Detect which cell encompasses the target text, then output its (x, y) center coordinate. 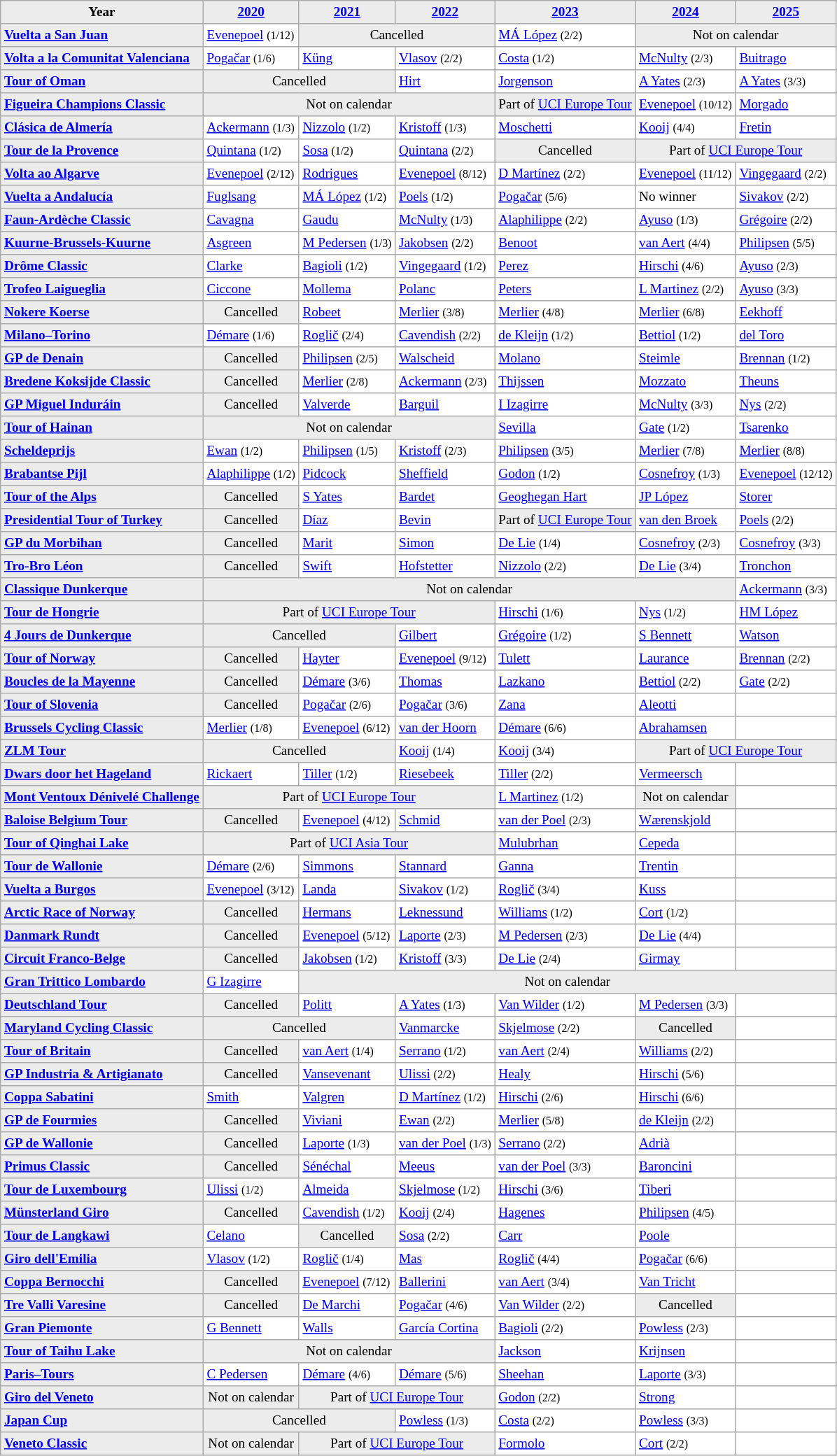
Hermans (347, 912)
Pogačar (6/6) (686, 1259)
Tour of Britain (102, 1051)
Godon (1/2) (565, 474)
Sénéchal (347, 1167)
Van Tricht (686, 1282)
de Kleijn (2/2) (686, 1121)
Vuelta a San Juan (102, 35)
De Lie (1/4) (565, 543)
Tour of Taihu Lake (102, 1352)
Evenepoel (6/12) (347, 728)
Powless (2/3) (686, 1328)
Year (102, 13)
Presidential Tour of Turkey (102, 521)
Gate (2/2) (785, 681)
S Yates (347, 497)
Poels (2/2) (785, 521)
Merlier (7/8) (686, 451)
Costa (1/2) (565, 59)
Williams (2/2) (686, 1051)
Ayuso (1/3) (686, 220)
Bettiol (2/2) (686, 681)
Démare (2/6) (251, 866)
Philipsen (4/5) (686, 1213)
Roglič (1/4) (347, 1259)
Philipsen (3/5) (565, 451)
Vingegaard (2/2) (785, 174)
Tronchon (785, 567)
Philipsen (1/5) (347, 451)
Gaudu (347, 220)
Tiberi (686, 1189)
MÁ López (1/2) (347, 197)
Grégoire (2/2) (785, 220)
Sosa (2/2) (445, 1236)
Pidcock (347, 474)
Boucles de la Mayenne (102, 681)
Kooij (1/4) (445, 751)
Bagioli (2/2) (565, 1328)
Polanc (445, 290)
Morgado (785, 105)
Hirschi (3/6) (565, 1189)
Tour de Langkawi (102, 1236)
Celano (251, 1236)
Tour of Norway (102, 659)
Laporte (2/3) (445, 936)
Quintana (1/2) (251, 151)
Lazkano (565, 681)
van der Hoorn (445, 728)
Formolo (565, 1444)
Scheldeprijs (102, 451)
Merlier (8/8) (785, 451)
De Lie (4/4) (686, 936)
Sosa (1/2) (347, 151)
Van Wilder (1/2) (565, 1005)
Kuss (686, 890)
Tour de Wallonie (102, 866)
Walscheid (445, 358)
Kuurne-Brussels-Kuurne (102, 243)
2022 (445, 13)
HM López (785, 613)
Sheffield (445, 474)
Steimle (686, 358)
L Martinez (1/2) (565, 798)
Thijssen (565, 382)
Gilbert (445, 635)
Hirschi (2/6) (565, 1097)
Costa (2/2) (565, 1420)
Arctic Race of Norway (102, 912)
Serrano (2/2) (565, 1143)
Vuelta a Burgos (102, 890)
Hofstetter (445, 567)
Smith (251, 1097)
Swift (347, 567)
Evenepoel (1/12) (251, 35)
Kristoff (3/3) (445, 959)
Primus Classic (102, 1167)
Powless (1/3) (445, 1420)
ZLM Tour (102, 751)
Grégoire (1/2) (565, 635)
Riesebeek (445, 774)
De Lie (2/4) (565, 959)
Vlasov (2/2) (445, 59)
Tour de Luxembourg (102, 1189)
Cosnefroy (1/3) (686, 474)
Moschetti (565, 127)
Ciccone (251, 290)
Volta a la Comunitat Valenciana (102, 59)
Gran Piemonte (102, 1328)
Thomas (445, 681)
Brussels Cycling Classic (102, 728)
Bagioli (1/2) (347, 266)
S Bennett (686, 635)
Alaphilippe (1/2) (251, 474)
Jackson (565, 1352)
Landa (347, 890)
Simon (445, 543)
GP Industria & Artigianato (102, 1075)
2021 (347, 13)
Hayter (347, 659)
C Pedersen (251, 1374)
A Yates (3/3) (785, 81)
Díaz (347, 521)
Ayuso (3/3) (785, 290)
No winner (686, 197)
Kooij (2/4) (445, 1213)
Cavendish (2/2) (445, 336)
Vermeersch (686, 774)
Cavagna (251, 220)
2025 (785, 13)
GP de Fourmies (102, 1121)
A Yates (1/3) (445, 1005)
Stannard (445, 866)
Eekhoff (785, 312)
Evenepoel (11/12) (686, 174)
Robeet (347, 312)
Ayuso (2/3) (785, 266)
Jakobsen (2/2) (445, 243)
Bredene Koksijde Classic (102, 382)
Sivakov (1/2) (445, 890)
Williams (1/2) (565, 912)
2024 (686, 13)
Part of UCI Asia Tour (349, 844)
Aleotti (686, 705)
Tour of the Alps (102, 497)
Ackermann (1/3) (251, 127)
Sivakov (2/2) (785, 197)
G Bennett (251, 1328)
Simmons (347, 866)
MÁ López (2/2) (565, 35)
Meeus (445, 1167)
Walls (347, 1328)
Skjelmose (2/2) (565, 1029)
Pogačar (3/6) (445, 705)
van Aert (4/4) (686, 243)
Veneto Classic (102, 1444)
Strong (686, 1398)
Vansevenant (347, 1075)
Tiller (1/2) (347, 774)
Van Wilder (2/2) (565, 1306)
Hirt (445, 81)
Ewan (2/2) (445, 1121)
Alaphilippe (2/2) (565, 220)
Evenepoel (3/12) (251, 890)
Maryland Cycling Classic (102, 1029)
Tour of Slovenia (102, 705)
Almeida (347, 1189)
McNulty (1/3) (445, 220)
Hirschi (1/6) (565, 613)
Fretin (785, 127)
Clarke (251, 266)
Laporte (1/3) (347, 1143)
Japan Cup (102, 1420)
Poole (686, 1236)
Tour of Oman (102, 81)
Tour de la Provence (102, 151)
Leknessund (445, 912)
Kristoff (1/3) (445, 127)
Philipsen (5/5) (785, 243)
Cosnefroy (2/3) (686, 543)
Hagenes (565, 1213)
Merlier (2/8) (347, 382)
Nokere Koerse (102, 312)
Bettiol (1/2) (686, 336)
Evenepoel (8/12) (445, 174)
Cepeda (686, 844)
Tiller (2/2) (565, 774)
Cort (1/2) (686, 912)
Abrahamsen (686, 728)
Clásica de Almería (102, 127)
García Cortina (445, 1328)
Merlier (1/8) (251, 728)
Faun-Ardèche Classic (102, 220)
Girmay (686, 959)
van der Poel (1/3) (445, 1143)
Evenepoel (4/12) (347, 820)
Cort (2/2) (686, 1444)
Marit (347, 543)
Zana (565, 705)
JP López (686, 497)
Evenepoel (12/12) (785, 474)
Bardet (445, 497)
Watson (785, 635)
van der Poel (2/3) (565, 820)
Coppa Sabatini (102, 1097)
Mas (445, 1259)
Brabantse Pijl (102, 474)
Poels (1/2) (445, 197)
2023 (565, 13)
van den Broek (686, 521)
Circuit Franco-Belge (102, 959)
Paris–Tours (102, 1374)
Cavendish (1/2) (347, 1213)
G Izagirre (251, 982)
Merlier (4/8) (565, 312)
Jorgenson (565, 81)
Vlasov (1/2) (251, 1259)
Figueira Champions Classic (102, 105)
Pogačar (4/6) (445, 1306)
van Aert (1/4) (347, 1051)
Mulubrhan (565, 844)
Skjelmose (1/2) (445, 1189)
Brennan (1/2) (785, 358)
Démare (1/6) (251, 336)
Bevin (445, 521)
Pogačar (2/6) (347, 705)
Mozzato (686, 382)
Peters (565, 290)
Viviani (347, 1121)
Quintana (2/2) (445, 151)
Laurance (686, 659)
GP de Denain (102, 358)
Giro del Veneto (102, 1398)
Laporte (3/3) (686, 1374)
Démare (3/6) (347, 681)
Trentin (686, 866)
2020 (251, 13)
Gate (1/2) (686, 428)
Barguil (445, 404)
Mont Ventoux Dénivelé Challenge (102, 798)
Sheehan (565, 1374)
Merlier (5/8) (565, 1121)
Perez (565, 266)
Asgreen (251, 243)
M Pedersen (2/3) (565, 936)
Godon (2/2) (565, 1398)
Jakobsen (1/2) (347, 959)
Ackermann (3/3) (785, 589)
Benoot (565, 243)
Hirschi (5/6) (686, 1075)
Démare (4/6) (347, 1374)
GP Miguel Induráin (102, 404)
Vuelta a Andalucía (102, 197)
Evenepoel (2/12) (251, 174)
Roglič (3/4) (565, 890)
Pogačar (1/6) (251, 59)
Valgren (347, 1097)
Ballerini (445, 1282)
Tour de Hongrie (102, 613)
Evenepoel (5/12) (347, 936)
McNulty (2/3) (686, 59)
Tre Valli Varesine (102, 1306)
Coppa Bernocchi (102, 1282)
Hirschi (4/6) (686, 266)
Tour of Qinghai Lake (102, 844)
Gran Trittico Lombardo (102, 982)
Hirschi (6/6) (686, 1097)
Molano (565, 358)
A Yates (2/3) (686, 81)
de Kleijn (1/2) (565, 336)
Kooij (3/4) (565, 751)
L Martinez (2/2) (686, 290)
Brennan (2/2) (785, 659)
Démare (5/6) (445, 1374)
M Pedersen (3/3) (686, 1005)
Dwars door het Hageland (102, 774)
Krijnsen (686, 1352)
Drôme Classic (102, 266)
Schmid (445, 820)
Ulissi (2/2) (445, 1075)
Sevilla (565, 428)
Münsterland Giro (102, 1213)
Ulissi (1/2) (251, 1189)
Nys (1/2) (686, 613)
GP du Morbihan (102, 543)
van der Poel (3/3) (565, 1167)
Kristoff (2/3) (445, 451)
Kooij (4/4) (686, 127)
M Pedersen (1/3) (347, 243)
Ackermann (2/3) (445, 382)
Tulett (565, 659)
Fuglsang (251, 197)
Powless (3/3) (686, 1420)
Nys (2/2) (785, 404)
van Aert (3/4) (565, 1282)
Adrià (686, 1143)
Baloise Belgium Tour (102, 820)
Volta ao Algarve (102, 174)
Merlier (3/8) (445, 312)
Mollema (347, 290)
Rickaert (251, 774)
Evenepoel (9/12) (445, 659)
Storer (785, 497)
D Martínez (1/2) (445, 1097)
Buitrago (785, 59)
4 Jours de Dunkerque (102, 635)
van Aert (2/4) (565, 1051)
Tro-Bro Léon (102, 567)
Classique Dunkerque (102, 589)
Roglič (2/4) (347, 336)
De Marchi (347, 1306)
Tsarenko (785, 428)
Tour of Hainan (102, 428)
Philipsen (2/5) (347, 358)
Nizzolo (1/2) (347, 127)
Politt (347, 1005)
Danmark Rundt (102, 936)
Wærenskjold (686, 820)
del Toro (785, 336)
Baroncini (686, 1167)
Roglič (4/4) (565, 1259)
Cosnefroy (3/3) (785, 543)
Valverde (347, 404)
Giro dell'Emilia (102, 1259)
Merlier (6/8) (686, 312)
Küng (347, 59)
Theuns (785, 382)
Ganna (565, 866)
Deutschland Tour (102, 1005)
De Lie (3/4) (686, 567)
Nizzolo (2/2) (565, 567)
Serrano (1/2) (445, 1051)
McNulty (3/3) (686, 404)
Geoghegan Hart (565, 497)
I Izagirre (565, 404)
Evenepoel (10/12) (686, 105)
Milano–Torino (102, 336)
Trofeo Laigueglia (102, 290)
D Martínez (2/2) (565, 174)
Ewan (1/2) (251, 451)
Carr (565, 1236)
Vingegaard (1/2) (445, 266)
GP de Wallonie (102, 1143)
Healy (565, 1075)
Evenepoel (7/12) (347, 1282)
Pogačar (5/6) (565, 197)
Vanmarcke (445, 1029)
Démare (6/6) (565, 728)
Rodrigues (347, 174)
